Extract the (X, Y) coordinate from the center of the cell holding the provided text.  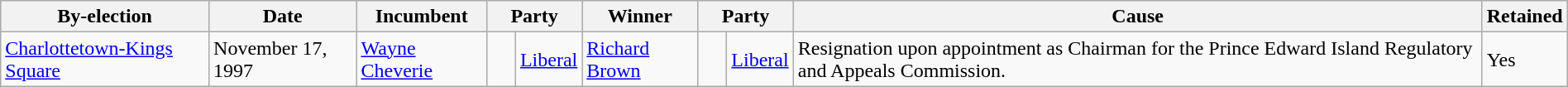
November 17, 1997 (283, 60)
Resignation upon appointment as Chairman for the Prince Edward Island Regulatory and Appeals Commission. (1138, 60)
Charlottetown-Kings Square (105, 60)
Retained (1525, 17)
Cause (1138, 17)
Richard Brown (640, 60)
Yes (1525, 60)
Winner (640, 17)
Wayne Cheverie (422, 60)
Date (283, 17)
Incumbent (422, 17)
By-election (105, 17)
